For the text-containing cell, return its midpoint in [x, y] coordinate format. 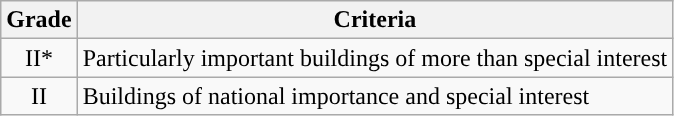
II [39, 96]
Buildings of national importance and special interest [375, 96]
Grade [39, 20]
II* [39, 58]
Particularly important buildings of more than special interest [375, 58]
Criteria [375, 20]
